Return the (X, Y) coordinate for the center point of the cell that contains the specified text.  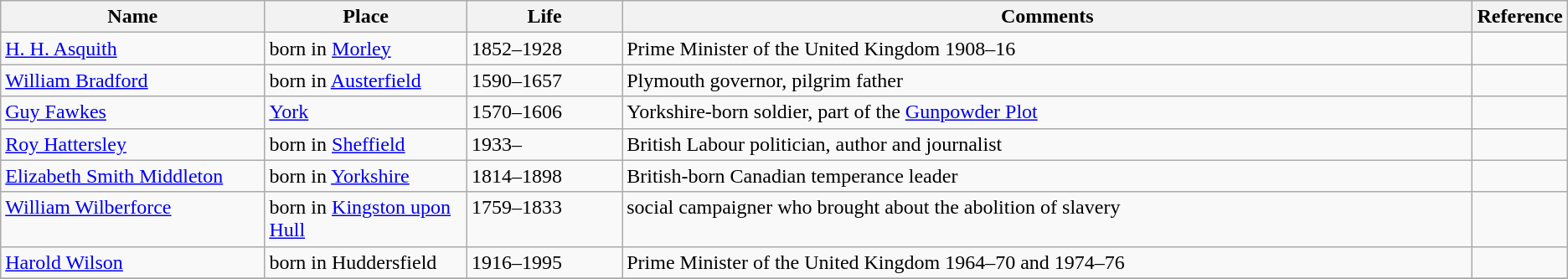
William Wilberforce (132, 220)
Prime Minister of the United Kingdom 1964–70 and 1974–76 (1047, 262)
1590–1657 (544, 80)
Life (544, 17)
Comments (1047, 17)
Elizabeth Smith Middleton (132, 176)
1916–1995 (544, 262)
H. H. Asquith (132, 49)
Guy Fawkes (132, 112)
Harold Wilson (132, 262)
born in Huddersfield (366, 262)
1814–1898 (544, 176)
British Labour politician, author and journalist (1047, 144)
born in Austerfield (366, 80)
born in Morley (366, 49)
York (366, 112)
Plymouth governor, pilgrim father (1047, 80)
born in Yorkshire (366, 176)
social campaigner who brought about the abolition of slavery (1047, 220)
William Bradford (132, 80)
Place (366, 17)
Roy Hattersley (132, 144)
1759–1833 (544, 220)
1933– (544, 144)
Name (132, 17)
1852–1928 (544, 49)
Prime Minister of the United Kingdom 1908–16 (1047, 49)
born in Sheffield (366, 144)
Yorkshire-born soldier, part of the Gunpowder Plot (1047, 112)
born in Kingston upon Hull (366, 220)
British-born Canadian temperance leader (1047, 176)
1570–1606 (544, 112)
Reference (1519, 17)
